For the text-containing cell, return its midpoint in (x, y) coordinate format. 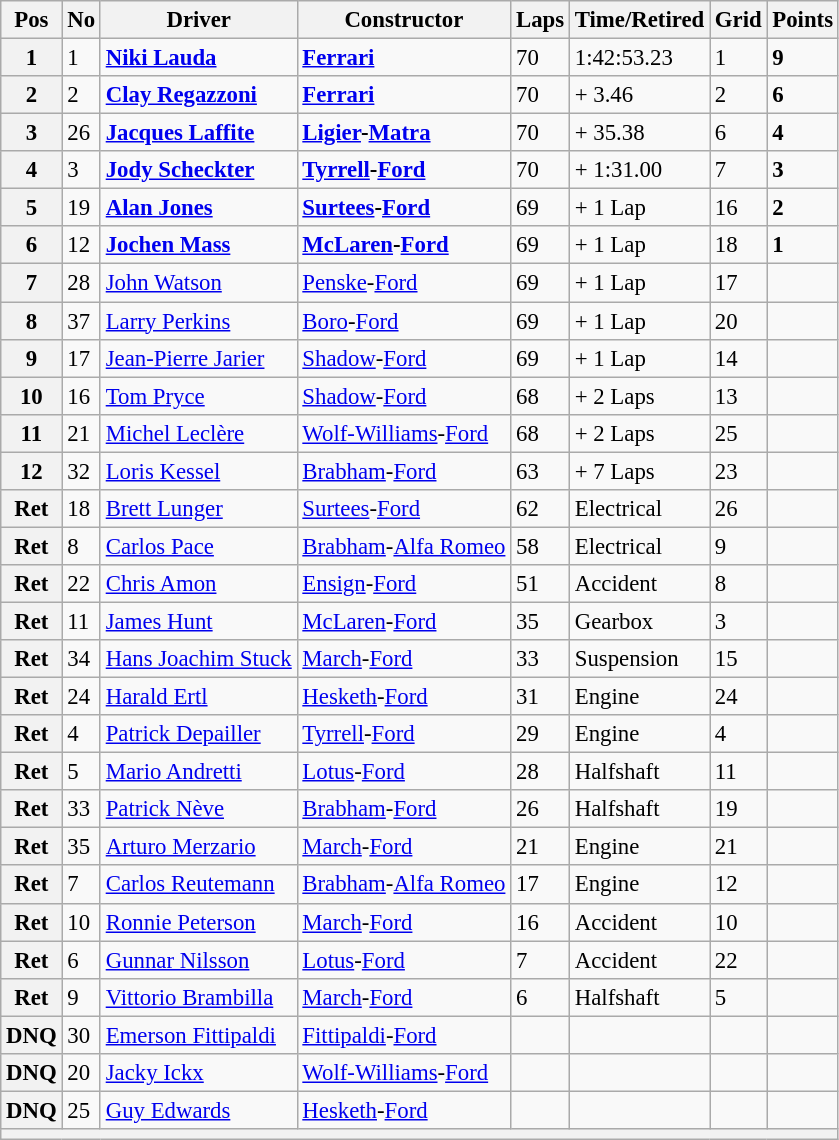
Larry Perkins (198, 321)
34 (81, 659)
+ 7 Laps (639, 471)
Loris Kessel (198, 471)
Tom Pryce (198, 396)
Michel Leclère (198, 433)
29 (540, 734)
Vittorio Brambilla (198, 997)
37 (81, 321)
Time/Retired (639, 20)
Jacky Ickx (198, 1073)
Suspension (639, 659)
Hans Joachim Stuck (198, 659)
Fittipaldi-Ford (404, 1035)
Pos (32, 20)
Emerson Fittipaldi (198, 1035)
Brett Lunger (198, 509)
Chris Amon (198, 584)
Patrick Nève (198, 809)
23 (738, 471)
Gunnar Nilsson (198, 960)
+ 3.46 (639, 95)
Laps (540, 20)
Arturo Merzario (198, 847)
Patrick Depailler (198, 734)
+ 35.38 (639, 133)
Guy Edwards (198, 1110)
Ensign-Ford (404, 584)
Jody Scheckter (198, 170)
No (81, 20)
14 (738, 358)
1:42:53.23 (639, 58)
15 (738, 659)
John Watson (198, 283)
Points (802, 20)
Jean-Pierre Jarier (198, 358)
James Hunt (198, 621)
Clay Regazzoni (198, 95)
13 (738, 396)
Driver (198, 20)
Niki Lauda (198, 58)
Ligier-Matra (404, 133)
Alan Jones (198, 208)
Boro-Ford (404, 321)
51 (540, 584)
Jacques Laffite (198, 133)
Ronnie Peterson (198, 922)
Harald Ertl (198, 697)
Penske-Ford (404, 283)
Jochen Mass (198, 245)
Gearbox (639, 621)
Mario Andretti (198, 772)
63 (540, 471)
30 (81, 1035)
+ 1:31.00 (639, 170)
Constructor (404, 20)
31 (540, 697)
58 (540, 546)
62 (540, 509)
Grid (738, 20)
32 (81, 471)
Carlos Pace (198, 546)
Carlos Reutemann (198, 885)
